Scan for the cell matching the given text and deliver its [X, Y] coordinate at center. 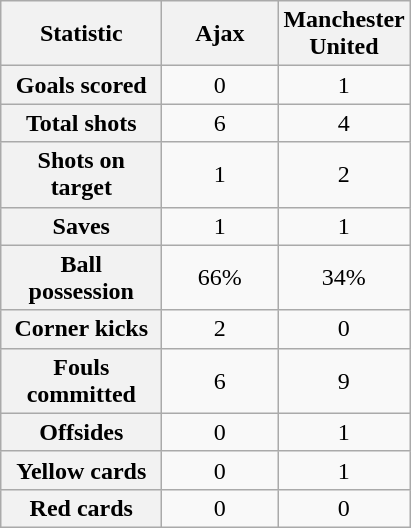
Statistic [82, 34]
Goals scored [82, 85]
Saves [82, 226]
Red cards [82, 508]
Manchester United [344, 34]
Ball possession [82, 278]
Offsides [82, 432]
Ajax [220, 34]
4 [344, 123]
Shots on target [82, 174]
9 [344, 380]
Fouls committed [82, 380]
Total shots [82, 123]
Corner kicks [82, 329]
66% [220, 278]
34% [344, 278]
Yellow cards [82, 470]
